Extract the (x, y) coordinate from the center of the cell holding the provided text.  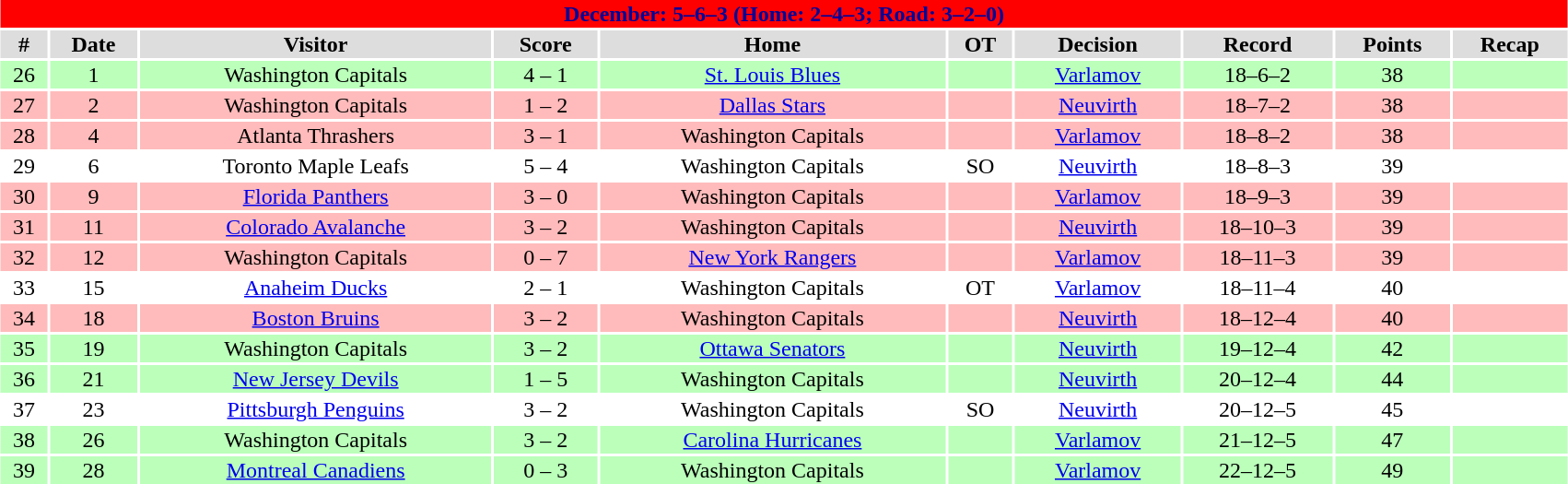
4 – 1 (545, 75)
6 (94, 166)
34 (24, 318)
19–12–4 (1258, 348)
Score (545, 44)
New York Rangers (772, 257)
29 (24, 166)
35 (24, 348)
Date (94, 44)
Pittsburgh Penguins (316, 409)
12 (94, 257)
18–7–2 (1258, 105)
2 – 1 (545, 288)
1 (94, 75)
Points (1393, 44)
0 – 7 (545, 257)
3 – 1 (545, 136)
22–12–5 (1258, 470)
19 (94, 348)
32 (24, 257)
1 – 2 (545, 105)
Record (1258, 44)
45 (1393, 409)
47 (1393, 440)
Ottawa Senators (772, 348)
3 – 0 (545, 196)
December: 5–6–3 (Home: 2–4–3; Road: 3–2–0) (784, 14)
2 (94, 105)
15 (94, 288)
Toronto Maple Leafs (316, 166)
0 – 3 (545, 470)
23 (94, 409)
1 – 5 (545, 379)
18–10–3 (1258, 227)
Atlanta Thrashers (316, 136)
18–8–2 (1258, 136)
Dallas Stars (772, 105)
49 (1393, 470)
18–8–3 (1258, 166)
31 (24, 227)
21 (94, 379)
Carolina Hurricanes (772, 440)
44 (1393, 379)
20–12–4 (1258, 379)
20–12–5 (1258, 409)
Home (772, 44)
# (24, 44)
Anaheim Ducks (316, 288)
36 (24, 379)
18–12–4 (1258, 318)
Montreal Canadiens (316, 470)
Visitor (316, 44)
18–11–4 (1258, 288)
37 (24, 409)
5 – 4 (545, 166)
Boston Bruins (316, 318)
18–6–2 (1258, 75)
Florida Panthers (316, 196)
18–9–3 (1258, 196)
30 (24, 196)
New Jersey Devils (316, 379)
Recap (1511, 44)
42 (1393, 348)
St. Louis Blues (772, 75)
21–12–5 (1258, 440)
18–11–3 (1258, 257)
Colorado Avalanche (316, 227)
11 (94, 227)
27 (24, 105)
9 (94, 196)
18 (94, 318)
4 (94, 136)
33 (24, 288)
Decision (1098, 44)
